Extract the (X, Y) coordinate from the center of the cell holding the provided text.  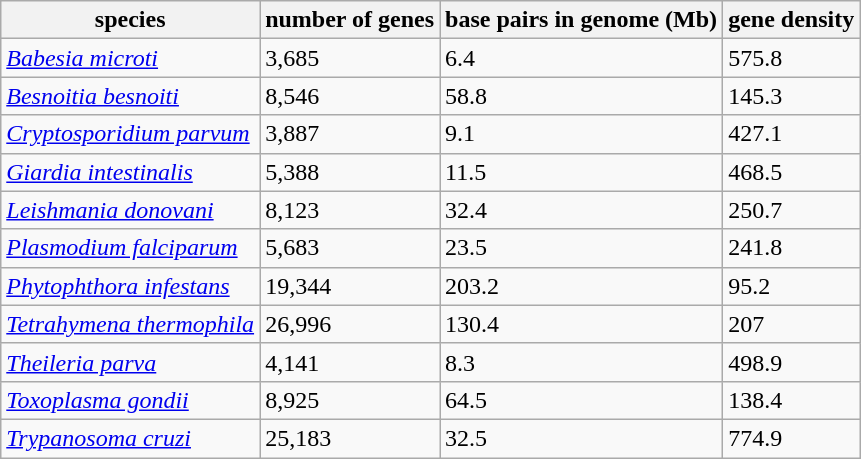
Babesia microti (130, 58)
6.4 (582, 58)
23.5 (582, 248)
8,546 (350, 96)
8,925 (350, 400)
Besnoitia besnoiti (130, 96)
130.4 (582, 324)
Giardia intestinalis (130, 172)
8,123 (350, 210)
427.1 (792, 134)
number of genes (350, 20)
250.7 (792, 210)
Toxoplasma gondii (130, 400)
11.5 (582, 172)
138.4 (792, 400)
gene density (792, 20)
498.9 (792, 362)
Theileria parva (130, 362)
base pairs in genome (Mb) (582, 20)
5,388 (350, 172)
5,683 (350, 248)
95.2 (792, 286)
8.3 (582, 362)
575.8 (792, 58)
4,141 (350, 362)
64.5 (582, 400)
468.5 (792, 172)
145.3 (792, 96)
9.1 (582, 134)
32.5 (582, 438)
Trypanosoma cruzi (130, 438)
19,344 (350, 286)
32.4 (582, 210)
26,996 (350, 324)
Phytophthora infestans (130, 286)
Plasmodium falciparum (130, 248)
25,183 (350, 438)
Tetrahymena thermophila (130, 324)
58.8 (582, 96)
Cryptosporidium parvum (130, 134)
774.9 (792, 438)
241.8 (792, 248)
203.2 (582, 286)
3,685 (350, 58)
3,887 (350, 134)
species (130, 20)
207 (792, 324)
Leishmania donovani (130, 210)
